Capture the cell that displays the provided text and extract its [X, Y] central coordinate. 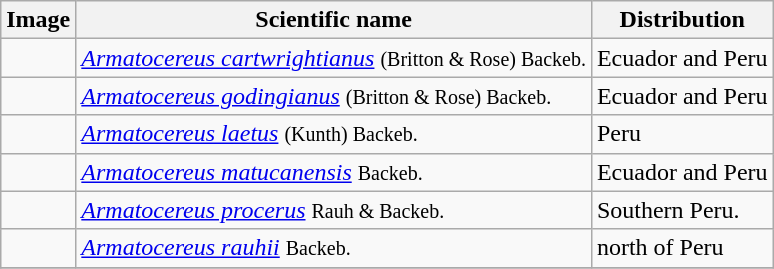
Armatocereus matucanensis Backeb. [334, 172]
Southern Peru. [682, 210]
Armatocereus rauhii Backeb. [334, 248]
Scientific name [334, 20]
north of Peru [682, 248]
Armatocereus procerus Rauh & Backeb. [334, 210]
Armatocereus cartwrightianus (Britton & Rose) Backeb. [334, 58]
Armatocereus godingianus (Britton & Rose) Backeb. [334, 96]
Peru [682, 134]
Image [38, 20]
Armatocereus laetus (Kunth) Backeb. [334, 134]
Distribution [682, 20]
